Output the [x, y] coordinate of the center of the cell containing the given text.  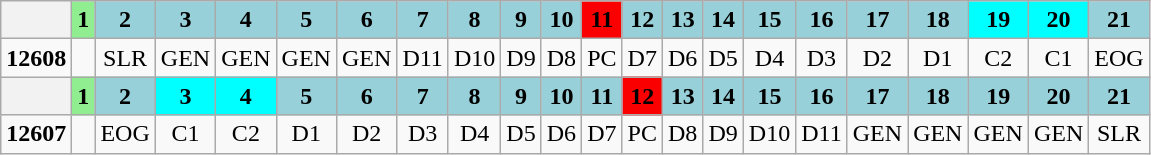
12607 [36, 134]
12608 [36, 58]
